Pinpoint the cell where the given text exists, returning its (X, Y) midpoint coordinate. 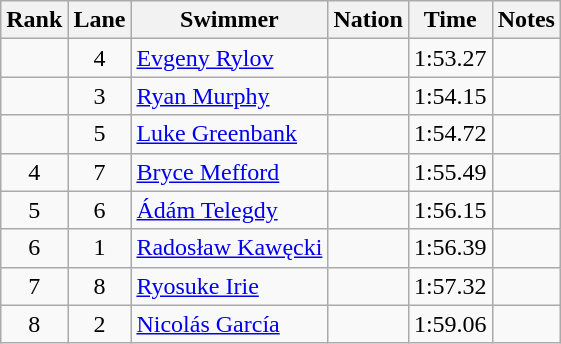
1:56.15 (450, 210)
Nation (368, 20)
1:54.72 (450, 134)
2 (100, 324)
1:53.27 (450, 58)
Swimmer (230, 20)
Radosław Kawęcki (230, 248)
1:55.49 (450, 172)
1:57.32 (450, 286)
Ryan Murphy (230, 96)
1:59.06 (450, 324)
Rank (34, 20)
Luke Greenbank (230, 134)
1:56.39 (450, 248)
Bryce Mefford (230, 172)
Time (450, 20)
Ádám Telegdy (230, 210)
Lane (100, 20)
3 (100, 96)
1:54.15 (450, 96)
Notes (526, 20)
1 (100, 248)
Ryosuke Irie (230, 286)
Nicolás García (230, 324)
Evgeny Rylov (230, 58)
